Capture the cell that displays the provided text and extract its (x, y) central coordinate. 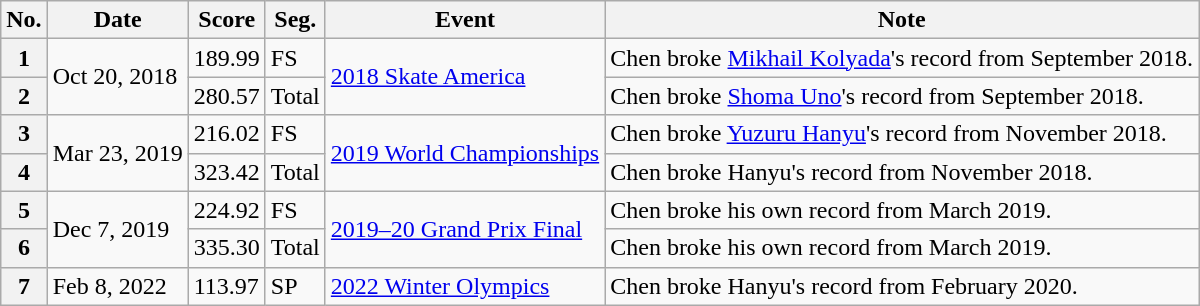
2019–20 Grand Prix Final (464, 229)
Chen broke Yuzuru Hanyu's record from November 2018. (902, 134)
No. (24, 20)
Chen broke Shoma Uno's record from September 2018. (902, 96)
Feb 8, 2022 (118, 286)
Seg. (295, 20)
Date (118, 20)
Chen broke Mikhail Kolyada's record from September 2018. (902, 58)
4 (24, 172)
335.30 (226, 248)
224.92 (226, 210)
Event (464, 20)
280.57 (226, 96)
Dec 7, 2019 (118, 229)
2019 World Championships (464, 153)
SP (295, 286)
Chen broke Hanyu's record from November 2018. (902, 172)
Oct 20, 2018 (118, 77)
2018 Skate America (464, 77)
Note (902, 20)
Score (226, 20)
216.02 (226, 134)
2 (24, 96)
1 (24, 58)
Chen broke Hanyu's record from February 2020. (902, 286)
7 (24, 286)
2022 Winter Olympics (464, 286)
Mar 23, 2019 (118, 153)
6 (24, 248)
113.97 (226, 286)
3 (24, 134)
5 (24, 210)
189.99 (226, 58)
323.42 (226, 172)
